Output the [x, y] coordinate of the center of the cell containing the given text.  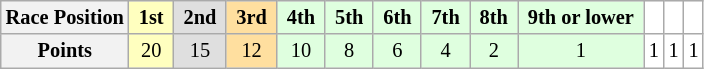
4 [445, 51]
20 [152, 51]
2nd [200, 17]
Race Position [65, 17]
4th [301, 17]
10 [301, 51]
7th [445, 17]
Points [65, 51]
15 [200, 51]
6th [397, 17]
2 [494, 51]
6 [397, 51]
8th [494, 17]
5th [349, 17]
1st [152, 17]
12 [251, 51]
9th or lower [581, 17]
3rd [251, 17]
8 [349, 51]
